Determine the (x, y) coordinate at the center of the cell enclosing the given text.  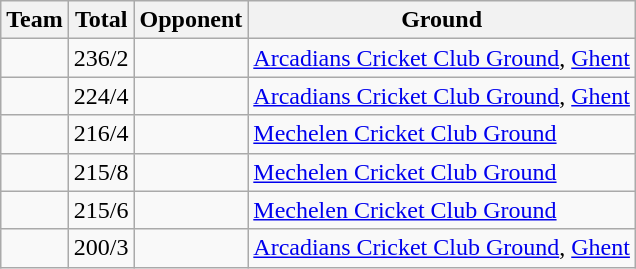
236/2 (101, 58)
215/8 (101, 172)
200/3 (101, 248)
215/6 (101, 210)
Team (35, 20)
Ground (442, 20)
216/4 (101, 134)
Total (101, 20)
Opponent (191, 20)
224/4 (101, 96)
